Return (X, Y) of the center of cell containing provided text 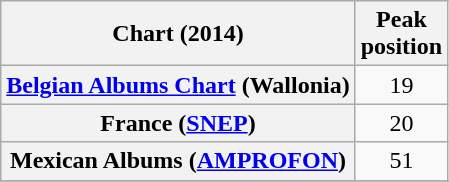
France (SNEP) (178, 123)
Peakposition (401, 34)
Belgian Albums Chart (Wallonia) (178, 85)
Mexican Albums (AMPROFON) (178, 161)
19 (401, 85)
51 (401, 161)
Chart (2014) (178, 34)
20 (401, 123)
